Identify which cell holds the provided text, then report its [x, y] central coordinate. 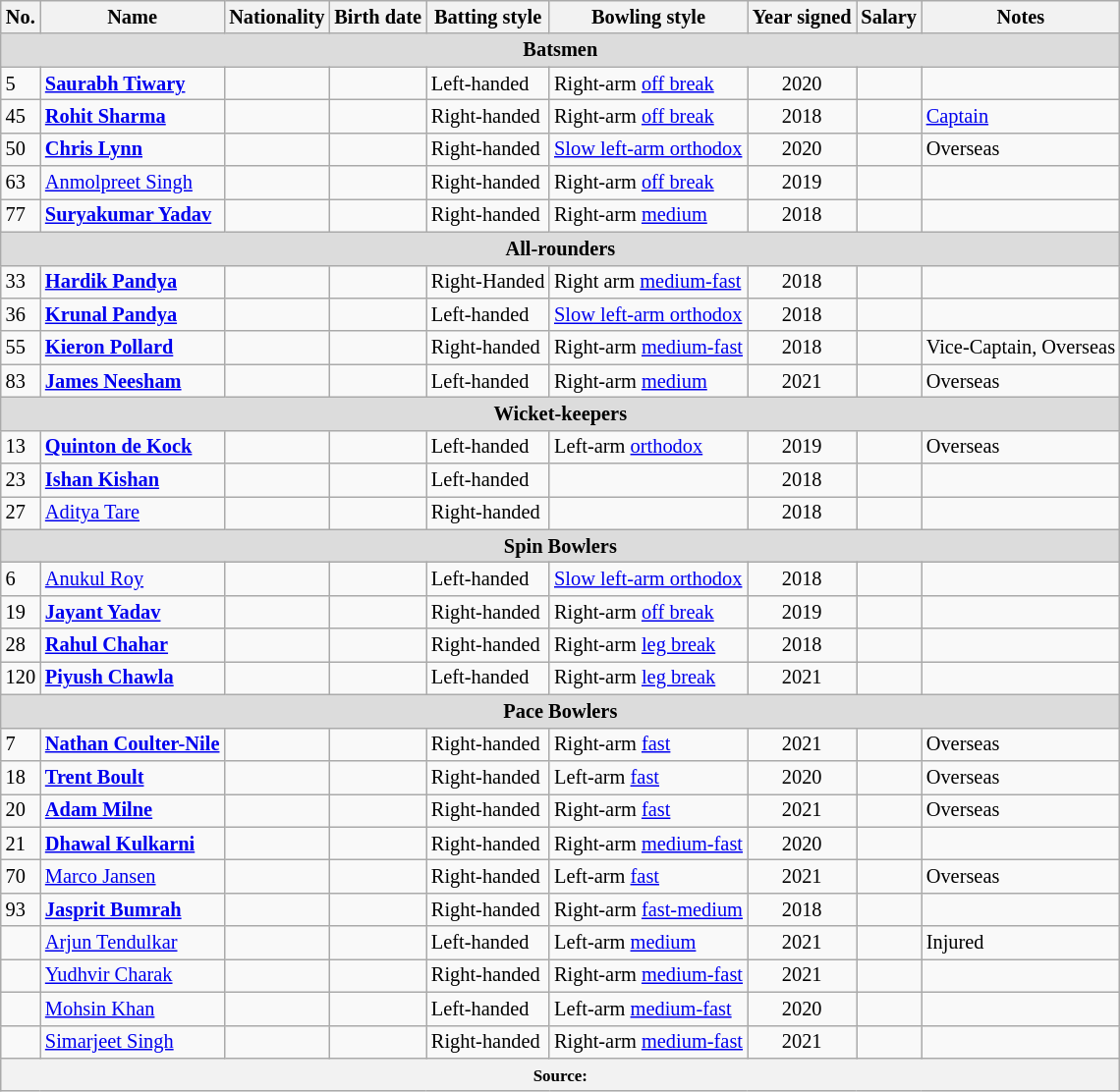
70 [21, 876]
33 [21, 282]
Source: [560, 1074]
James Neesham [132, 381]
Captain [1021, 116]
Notes [1021, 17]
19 [21, 612]
Simarjeet Singh [132, 1042]
Adam Milne [132, 810]
Left-arm medium-fast [648, 1009]
83 [21, 381]
7 [21, 744]
Birth date [377, 17]
93 [21, 909]
Batsmen [560, 50]
Jasprit Bumrah [132, 909]
Arjun Tendulkar [132, 943]
Trent Boult [132, 777]
Saurabh Tiwary [132, 83]
Rahul Chahar [132, 645]
Injured [1021, 943]
Salary [889, 17]
Pace Bowlers [560, 711]
Krunal Pandya [132, 314]
45 [21, 116]
Right-arm fast-medium [648, 909]
Nathan Coulter-Nile [132, 744]
Right arm medium-fast [648, 282]
Quinton de Kock [132, 447]
13 [21, 447]
Nationality [277, 17]
No. [21, 17]
Left-arm orthodox [648, 447]
Left-arm medium [648, 943]
Yudhvir Charak [132, 975]
Right-Handed [487, 282]
21 [21, 844]
Bowling style [648, 17]
Anukul Roy [132, 578]
Aditya Tare [132, 513]
28 [21, 645]
23 [21, 480]
Ishan Kishan [132, 480]
27 [21, 513]
Jayant Yadav [132, 612]
Kieron Pollard [132, 348]
Marco Jansen [132, 876]
Year signed [802, 17]
Rohit Sharma [132, 116]
5 [21, 83]
77 [21, 215]
36 [21, 314]
Wicket-keepers [560, 413]
Batting style [487, 17]
Hardik Pandya [132, 282]
Dhawal Kulkarni [132, 844]
Spin Bowlers [560, 546]
Chris Lynn [132, 149]
63 [21, 183]
All-rounders [560, 248]
20 [21, 810]
120 [21, 678]
Name [132, 17]
Suryakumar Yadav [132, 215]
Vice-Captain, Overseas [1021, 348]
18 [21, 777]
55 [21, 348]
Mohsin Khan [132, 1009]
6 [21, 578]
50 [21, 149]
Piyush Chawla [132, 678]
Anmolpreet Singh [132, 183]
